Identify which cell holds the provided text, then report its (X, Y) central coordinate. 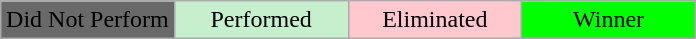
Winner (609, 20)
Did Not Perform (88, 20)
Performed (261, 20)
Eliminated (435, 20)
